Provide the (X, Y) coordinate of the cell's center where the given text is located.  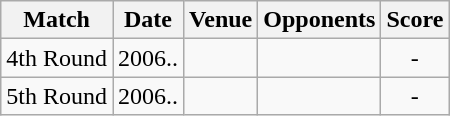
5th Round (57, 96)
Venue (221, 20)
Score (415, 20)
Date (148, 20)
Match (57, 20)
4th Round (57, 58)
Opponents (320, 20)
